For the text-containing cell, return its midpoint in (X, Y) coordinate format. 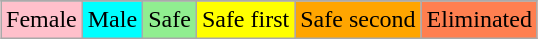
Safe (170, 20)
Safe first (245, 20)
Female (42, 20)
Male (112, 20)
Safe second (358, 20)
Eliminated (479, 20)
